Search for the cell housing the specified text and yield its (x, y) center coordinate. 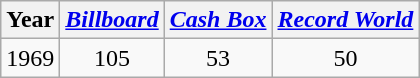
Cash Box (218, 20)
Record World (346, 20)
105 (112, 58)
1969 (30, 58)
Billboard (112, 20)
50 (346, 58)
Year (30, 20)
53 (218, 58)
